Scan for the cell matching the given text and deliver its [X, Y] coordinate at center. 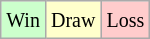
Draw [72, 20]
Win [24, 20]
Loss [126, 20]
